From the cell containing the given text, extract its center point as [x, y] coordinate. 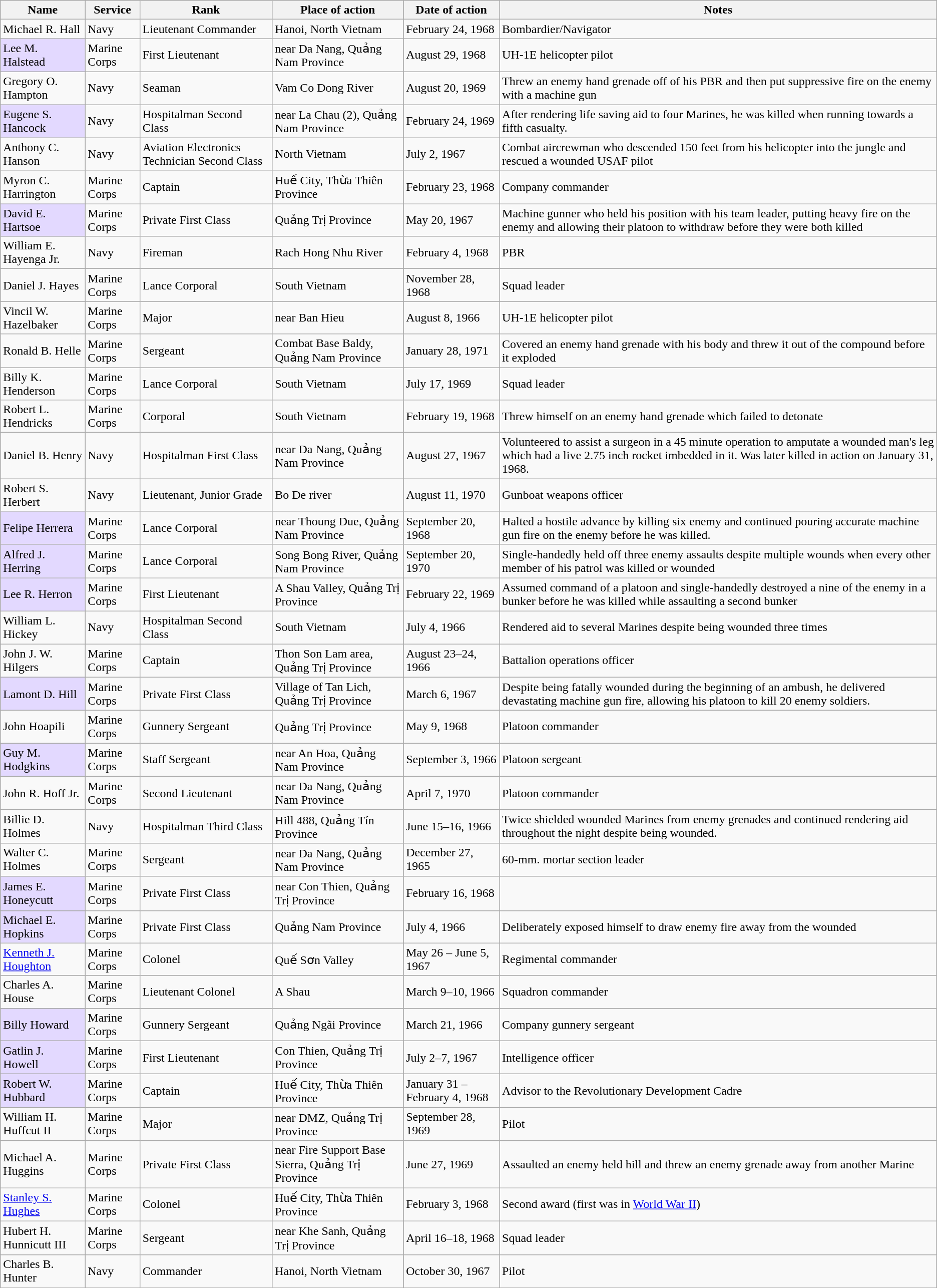
Walter C. Holmes [43, 859]
Village of Tan Lich, Quảng Trị Province [338, 694]
Covered an enemy hand grenade with his body and threw it out of the compound before it exploded [718, 351]
Second award (first was in World War II) [718, 1205]
Quảng Ngãi Province [338, 1025]
Advisor to the Revolutionary Development Cadre [718, 1091]
September 3, 1966 [451, 760]
Date of action [451, 10]
Hill 488, Quảng Tín Province [338, 826]
Michael A. Huggins [43, 1164]
September 20, 1970 [451, 561]
Robert S. Herbert [43, 495]
Squadron commander [718, 992]
Michael R. Hall [43, 29]
July 2, 1967 [451, 154]
John J. W. Hilgers [43, 661]
Place of action [338, 10]
July 17, 1969 [451, 384]
Halted a hostile advance by killing six enemy and continued pouring accurate machine gun fire on the enemy before he was killed. [718, 528]
Hospitalman First Class [206, 456]
August 23–24, 1966 [451, 661]
Charles A. House [43, 992]
Vam Co Dong River [338, 88]
James E. Honeycutt [43, 893]
Battalion operations officer [718, 661]
February 16, 1968 [451, 893]
May 26 – June 5, 1967 [451, 959]
Con Thien, Quảng Trị Province [338, 1058]
Lieutenant Colonel [206, 992]
Billy K. Henderson [43, 384]
Song Bong River, Quảng Nam Province [338, 561]
Hospitalman Third Class [206, 826]
Platoon sergeant [718, 760]
Billy Howard [43, 1025]
Bo De river [338, 495]
August 11, 1970 [451, 495]
April 7, 1970 [451, 793]
Assaulted an enemy held hill and threw an enemy grenade away from another Marine [718, 1164]
near An Hoa, Quảng Nam Province [338, 760]
Name [43, 10]
Company gunnery sergeant [718, 1025]
Seaman [206, 88]
After rendering life saving aid to four Marines, he was killed when running towards a fifth casualty. [718, 121]
Quảng Nam Province [338, 926]
near Thoung Due, Quảng Nam Province [338, 528]
Alfred J. Herring [43, 561]
May 9, 1968 [451, 727]
Hubert H. Hunnicutt III [43, 1238]
William E. Hayenga Jr. [43, 252]
Bombardier/Navigator [718, 29]
December 27, 1965 [451, 859]
Intelligence officer [718, 1058]
Eugene S. Hancock [43, 121]
Company commander [718, 187]
October 30, 1967 [451, 1271]
Regimental commander [718, 959]
Guy M. Hodgkins [43, 760]
Fireman [206, 252]
Aviation Electronics Technician Second Class [206, 154]
Twice shielded wounded Marines from enemy grenades and continued rendering aid throughout the night despite being wounded. [718, 826]
near Khe Sanh, Quảng Trị Province [338, 1238]
Threw himself on an enemy hand grenade which failed to detonate [718, 417]
Vincil W. Hazelbaker [43, 317]
Lieutenant, Junior Grade [206, 495]
September 28, 1969 [451, 1124]
February 23, 1968 [451, 187]
Ronald B. Helle [43, 351]
Rank [206, 10]
March 6, 1967 [451, 694]
near Ban Hieu [338, 317]
Daniel J. Hayes [43, 285]
Quế Sơn Valley [338, 959]
Robert L. Hendricks [43, 417]
North Vietnam [338, 154]
Combat aircrewman who descended 150 feet from his helicopter into the jungle and rescued a wounded USAF pilot [718, 154]
PBR [718, 252]
Thon Son Lam area, Quảng Trị Province [338, 661]
Staff Sergeant [206, 760]
Combat Base Baldy, Quảng Nam Province [338, 351]
David E. Hartsoe [43, 220]
Lee M. Halstead [43, 55]
January 28, 1971 [451, 351]
Robert W. Hubbard [43, 1091]
February 24, 1969 [451, 121]
March 9–10, 1966 [451, 992]
Single-handedly held off three enemy assaults despite multiple wounds when every other member of his patrol was killed or wounded [718, 561]
Felipe Herrera [43, 528]
Notes [718, 10]
Commander [206, 1271]
John Hoapili [43, 727]
Charles B. Hunter [43, 1271]
Deliberately exposed himself to draw enemy fire away from the wounded [718, 926]
February 3, 1968 [451, 1205]
John R. Hoff Jr. [43, 793]
August 29, 1968 [451, 55]
February 19, 1968 [451, 417]
Assumed command of a platoon and single-handedly destroyed a nine of the enemy in a bunker before he was killed while assaulting a second bunker [718, 595]
Myron C. Harrington [43, 187]
Rach Hong Nhu River [338, 252]
Lieutenant Commander [206, 29]
March 21, 1966 [451, 1025]
June 27, 1969 [451, 1164]
February 22, 1969 [451, 595]
Threw an enemy hand grenade off of his PBR and then put suppressive fire on the enemy with a machine gun [718, 88]
near Con Thien, Quảng Trị Province [338, 893]
November 28, 1968 [451, 285]
Gatlin J. Howell [43, 1058]
Rendered aid to several Marines despite being wounded three times [718, 627]
A Shau Valley, Quảng Trị Province [338, 595]
near DMZ, Quảng Trị Province [338, 1124]
Corporal [206, 417]
February 24, 1968 [451, 29]
William L. Hickey [43, 627]
Stanley S. Hughes [43, 1205]
September 20, 1968 [451, 528]
Gregory O. Hampton [43, 88]
January 31 – February 4, 1968 [451, 1091]
August 8, 1966 [451, 317]
near La Chau (2), Quảng Nam Province [338, 121]
60-mm. mortar section leader [718, 859]
August 27, 1967 [451, 456]
Billie D. Holmes [43, 826]
Anthony C. Hanson [43, 154]
August 20, 1969 [451, 88]
February 4, 1968 [451, 252]
William H. Huffcut II [43, 1124]
Lamont D. Hill [43, 694]
Gunboat weapons officer [718, 495]
April 16–18, 1968 [451, 1238]
Michael E. Hopkins [43, 926]
May 20, 1967 [451, 220]
Lee R. Herron [43, 595]
A Shau [338, 992]
Second Lieutenant [206, 793]
June 15–16, 1966 [451, 826]
near Fire Support Base Sierra, Quảng Trị Province [338, 1164]
Kenneth J. Houghton [43, 959]
Daniel B. Henry [43, 456]
Service [112, 10]
July 2–7, 1967 [451, 1058]
